From the cell containing the given text, extract its center point as [x, y] coordinate. 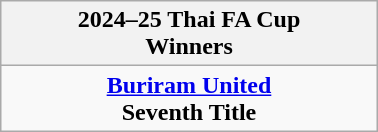
2024–25 Thai FA CupWinners [189, 34]
Buriram UnitedSeventh Title [189, 98]
